Return (X, Y) of the center of cell containing provided text 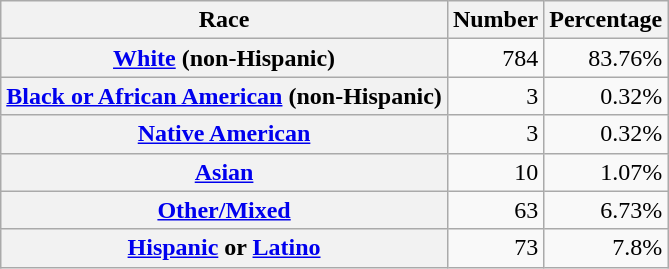
63 (495, 210)
Native American (224, 134)
73 (495, 248)
7.8% (606, 248)
Asian (224, 172)
784 (495, 58)
Percentage (606, 20)
Race (224, 20)
6.73% (606, 210)
10 (495, 172)
Black or African American (non-Hispanic) (224, 96)
1.07% (606, 172)
White (non-Hispanic) (224, 58)
Number (495, 20)
Other/Mixed (224, 210)
Hispanic or Latino (224, 248)
83.76% (606, 58)
